Capture the cell that displays the provided text and extract its (x, y) central coordinate. 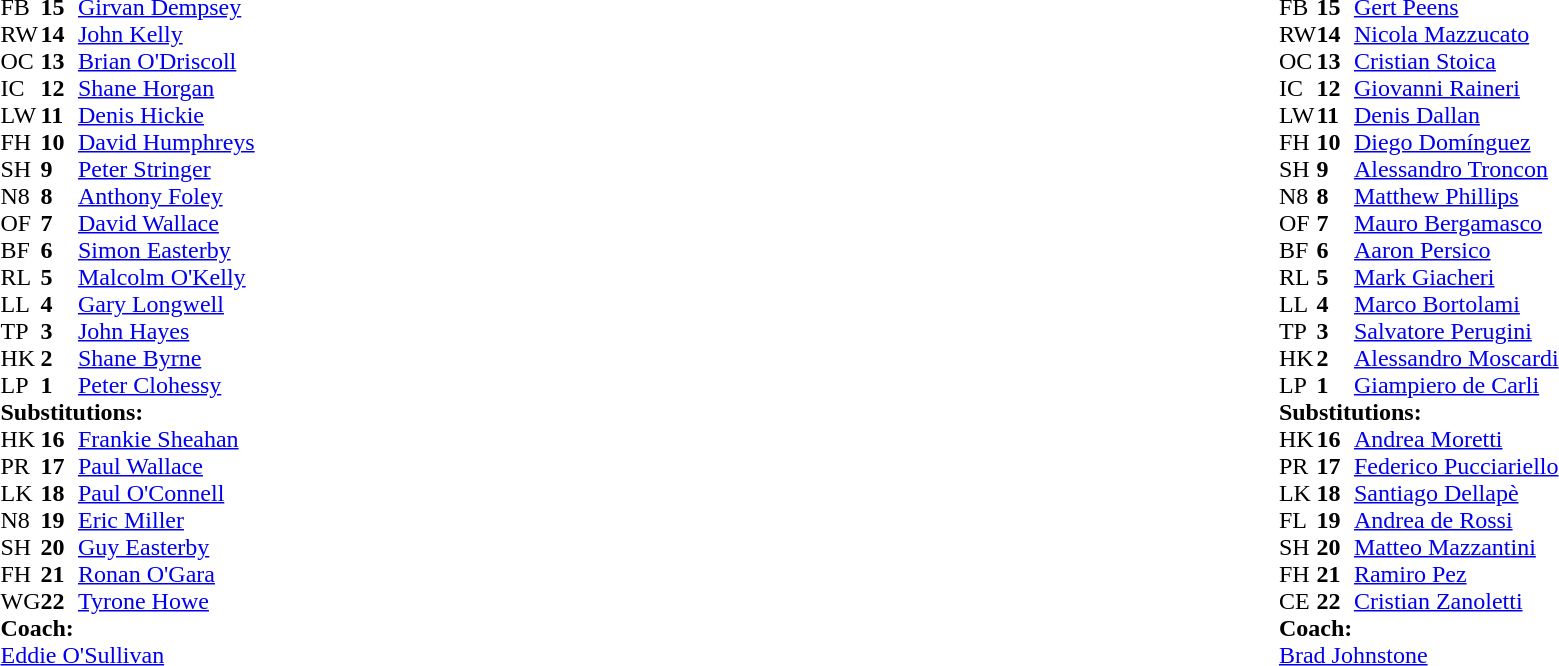
Marco Bortolami (1456, 304)
Guy Easterby (166, 548)
Cristian Zanoletti (1456, 602)
Paul Wallace (166, 466)
Mark Giacheri (1456, 278)
Mauro Bergamasco (1456, 224)
David Wallace (166, 224)
FL (1298, 520)
Giampiero de Carli (1456, 386)
CE (1298, 602)
David Humphreys (166, 142)
Nicola Mazzucato (1456, 34)
Frankie Sheahan (166, 440)
Tyrone Howe (166, 602)
John Hayes (166, 332)
Anthony Foley (166, 196)
Andrea de Rossi (1456, 520)
Denis Hickie (166, 116)
Diego Domínguez (1456, 142)
Malcolm O'Kelly (166, 278)
Simon Easterby (166, 250)
Santiago Dellapè (1456, 494)
Alessandro Moscardi (1456, 358)
Cristian Stoica (1456, 62)
Paul O'Connell (166, 494)
John Kelly (166, 34)
Denis Dallan (1456, 116)
Matthew Phillips (1456, 196)
Giovanni Raineri (1456, 88)
WG (20, 602)
Salvatore Perugini (1456, 332)
Ramiro Pez (1456, 574)
Shane Byrne (166, 358)
Andrea Moretti (1456, 440)
Federico Pucciariello (1456, 466)
Shane Horgan (166, 88)
Brian O'Driscoll (166, 62)
Peter Stringer (166, 170)
Alessandro Troncon (1456, 170)
Ronan O'Gara (166, 574)
Matteo Mazzantini (1456, 548)
Peter Clohessy (166, 386)
Gary Longwell (166, 304)
Eric Miller (166, 520)
Aaron Persico (1456, 250)
